Detect which cell encompasses the target text, then output its [x, y] center coordinate. 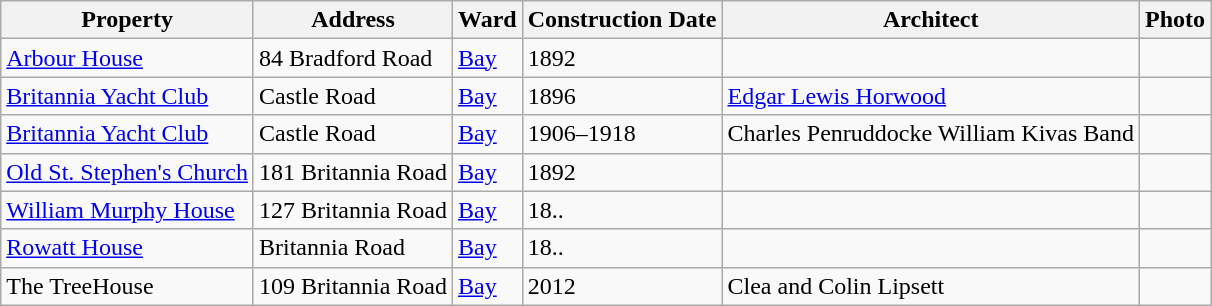
181 Britannia Road [352, 172]
Edgar Lewis Horwood [931, 96]
Address [352, 20]
Old St. Stephen's Church [128, 172]
84 Bradford Road [352, 58]
Photo [1176, 20]
Ward [488, 20]
109 Britannia Road [352, 286]
1896 [622, 96]
127 Britannia Road [352, 210]
Britannia Road [352, 248]
Construction Date [622, 20]
Property [128, 20]
The TreeHouse [128, 286]
William Murphy House [128, 210]
Arbour House [128, 58]
1906–1918 [622, 134]
Architect [931, 20]
Charles Penruddocke William Kivas Band [931, 134]
Clea and Colin Lipsett [931, 286]
2012 [622, 286]
Rowatt House [128, 248]
